Scan for the cell matching the given text and deliver its [X, Y] coordinate at center. 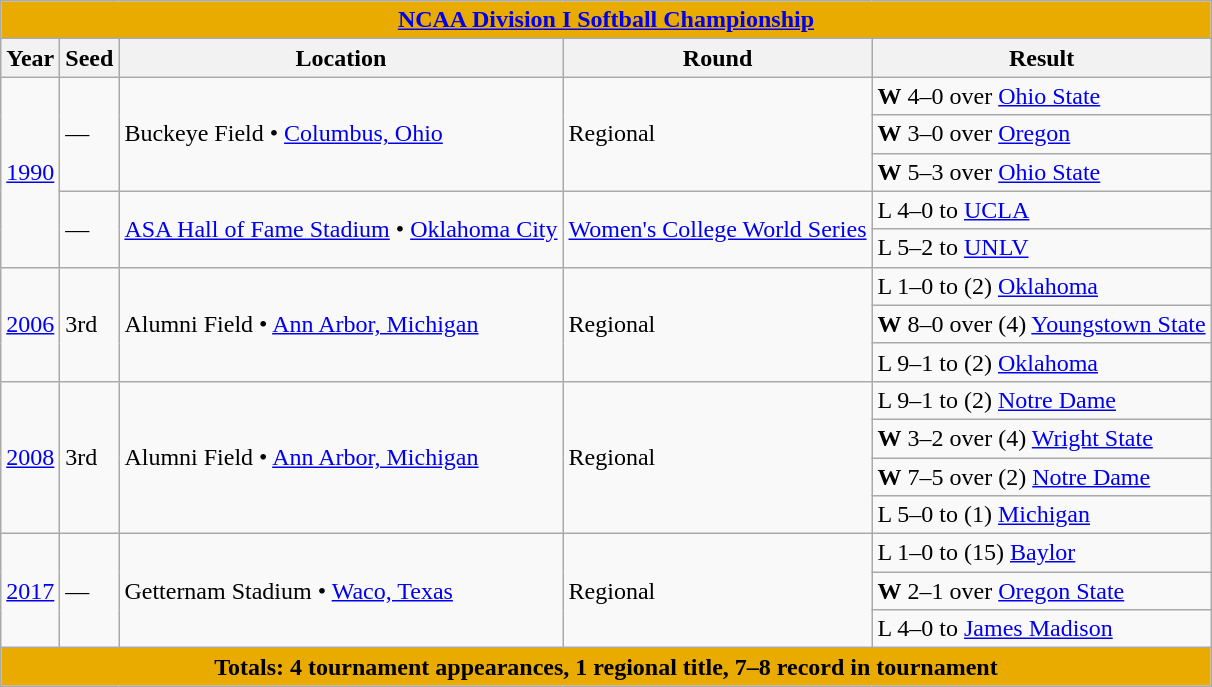
2017 [30, 591]
Round [718, 58]
L 4–0 to UCLA [1042, 210]
W 8–0 over (4) Youngstown State [1042, 324]
W 5–3 over Ohio State [1042, 172]
L 9–1 to (2) Oklahoma [1042, 362]
Women's College World Series [718, 229]
W 3–0 over Oregon [1042, 134]
NCAA Division I Softball Championship [606, 20]
L 1–0 to (15) Baylor [1042, 553]
ASA Hall of Fame Stadium • Oklahoma City [341, 229]
L 5–0 to (1) Michigan [1042, 515]
Year [30, 58]
Seed [90, 58]
Buckeye Field • Columbus, Ohio [341, 134]
L 5–2 to UNLV [1042, 248]
W 7–5 over (2) Notre Dame [1042, 477]
W 2–1 over Oregon State [1042, 591]
L 4–0 to James Madison [1042, 629]
2008 [30, 457]
Totals: 4 tournament appearances, 1 regional title, 7–8 record in tournament [606, 667]
L 9–1 to (2) Notre Dame [1042, 400]
Location [341, 58]
W 3–2 over (4) Wright State [1042, 438]
2006 [30, 324]
Getternam Stadium • Waco, Texas [341, 591]
L 1–0 to (2) Oklahoma [1042, 286]
Result [1042, 58]
1990 [30, 172]
W 4–0 over Ohio State [1042, 96]
